Detect which cell encompasses the target text, then output its (x, y) center coordinate. 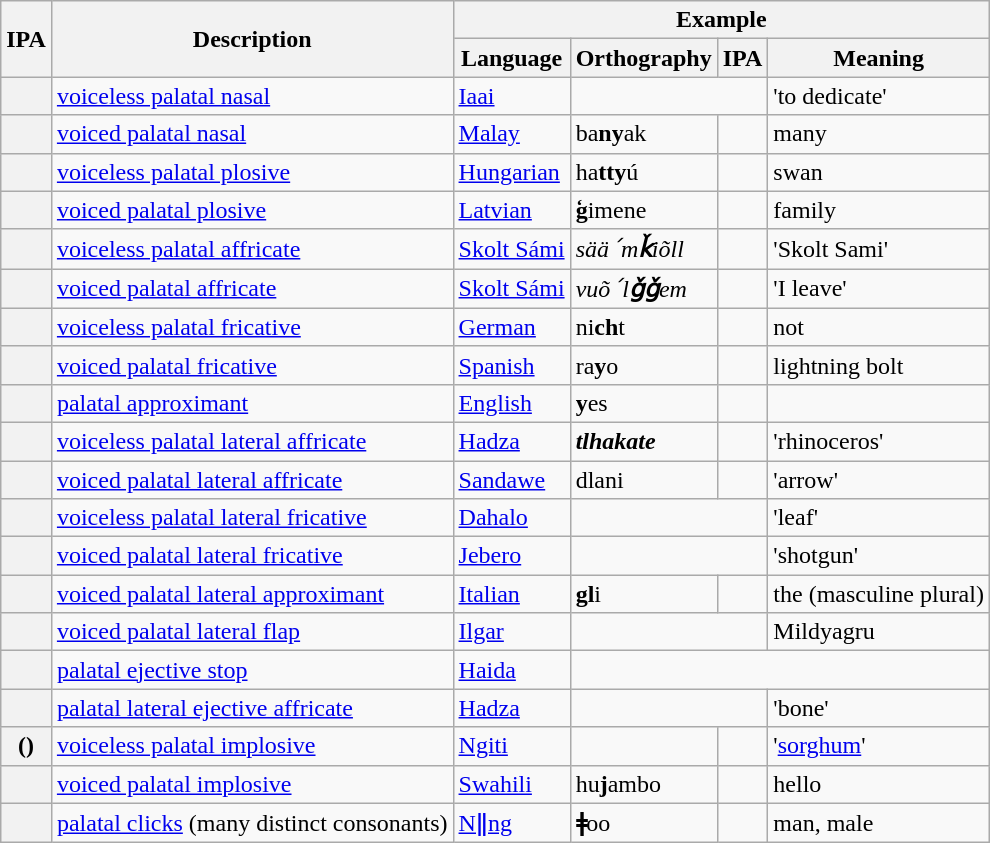
family (879, 210)
vuõˊlǧǧem (644, 289)
Spanish (512, 365)
Iaai (512, 96)
voiceless palatal affricate (252, 249)
Hungarian (512, 172)
voiceless palatal plosive (252, 172)
voiceless palatal lateral fricative (252, 518)
Description (252, 39)
Example (721, 20)
palatal clicks (many distinct consonants) (252, 823)
rayo (644, 365)
'I leave' (879, 289)
not (879, 327)
yes (644, 403)
'leaf' (879, 518)
hujambo (644, 784)
Ngiti (512, 746)
banyak (644, 134)
voiced palatal lateral flap (252, 632)
many (879, 134)
voiced palatal nasal (252, 134)
Meaning (879, 58)
() (26, 746)
Haida (512, 670)
palatal lateral ejective affricate (252, 708)
voiced palatal implosive (252, 784)
voiced palatal fricative (252, 365)
German (512, 327)
Sandawe (512, 479)
sääˊmǩiõll (644, 249)
ģimene (644, 210)
Nǁng (512, 823)
palatal approximant (252, 403)
'rhinoceros' (879, 441)
tlhakate (644, 441)
nicht (644, 327)
hello (879, 784)
English (512, 403)
voiced palatal lateral approximant (252, 594)
Italian (512, 594)
Jebero (512, 556)
voiceless palatal nasal (252, 96)
voiced palatal lateral fricative (252, 556)
voiceless palatal implosive (252, 746)
gli (644, 594)
voiceless palatal lateral affricate (252, 441)
swan (879, 172)
Language (512, 58)
Latvian (512, 210)
'Skolt Sami' (879, 249)
Malay (512, 134)
hattyú (644, 172)
Dahalo (512, 518)
dlani (644, 479)
ǂoo (644, 823)
voiced palatal affricate (252, 289)
'arrow' (879, 479)
the (masculine plural) (879, 594)
'sorghum' (879, 746)
palatal ejective stop (252, 670)
Orthography (644, 58)
'bone' (879, 708)
voiceless palatal fricative (252, 327)
voiced palatal lateral affricate (252, 479)
'to dedicate' (879, 96)
Swahili (512, 784)
lightning bolt (879, 365)
man, male (879, 823)
'shotgun' (879, 556)
Mildyagru (879, 632)
Ilgar (512, 632)
voiced palatal plosive (252, 210)
